Extract the [X, Y] coordinate from the center of the cell holding the provided text.  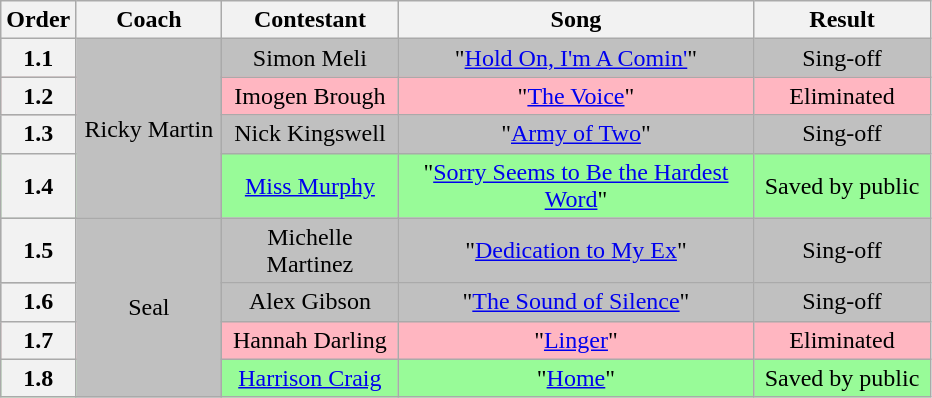
Contestant [310, 20]
Alex Gibson [310, 302]
"The Voice" [576, 96]
"Home" [576, 378]
Nick Kingswell [310, 134]
Harrison Craig [310, 378]
1.8 [38, 378]
1.7 [38, 340]
"Hold On, I'm A Comin'" [576, 58]
1.1 [38, 58]
Coach [149, 20]
"Army of Two" [576, 134]
Seal [149, 308]
Imogen Brough [310, 96]
1.2 [38, 96]
Hannah Darling [310, 340]
Simon Meli [310, 58]
"Dedication to My Ex" [576, 250]
"Linger" [576, 340]
"The Sound of Silence" [576, 302]
Michelle Martinez [310, 250]
Song [576, 20]
"Sorry Seems to Be the Hardest Word" [576, 186]
1.3 [38, 134]
Miss Murphy [310, 186]
Order [38, 20]
Result [842, 20]
1.4 [38, 186]
1.5 [38, 250]
Ricky Martin [149, 128]
1.6 [38, 302]
